Scan for the cell matching the given text and deliver its (X, Y) coordinate at center. 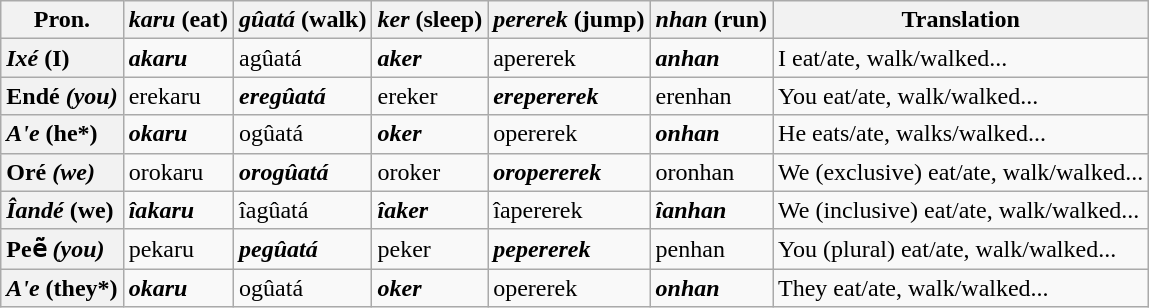
îagûatá (303, 210)
ereker (430, 96)
erenhan (711, 96)
apererek (569, 58)
pepererek (569, 249)
gûatá (walk) (303, 20)
Îandé (we) (62, 210)
oropererek (569, 172)
akaru (178, 58)
We (exclusive) eat/ate, walk/walked... (961, 172)
Ixé (I) (62, 58)
He eats/ate, walks/walked... (961, 134)
pegûatá (303, 249)
Endé (you) (62, 96)
ker (sleep) (430, 20)
anhan (711, 58)
îapererek (569, 210)
erekaru (178, 96)
agûatá (303, 58)
nhan (run) (711, 20)
îaker (430, 210)
peker (430, 249)
oronhan (711, 172)
A'e (they*) (62, 288)
orogûatá (303, 172)
You (plural) eat/ate, walk/walked... (961, 249)
A'e (he*) (62, 134)
aker (430, 58)
erepererek (569, 96)
I eat/ate, walk/walked... (961, 58)
penhan (711, 249)
They eat/ate, walk/walked... (961, 288)
karu (eat) (178, 20)
You eat/ate, walk/walked... (961, 96)
îakaru (178, 210)
îanhan (711, 210)
pererek (jump) (569, 20)
pekaru (178, 249)
eregûatá (303, 96)
oroker (430, 172)
Peẽ (you) (62, 249)
Pron. (62, 20)
orokaru (178, 172)
We (inclusive) eat/ate, walk/walked... (961, 210)
Oré (we) (62, 172)
Translation (961, 20)
